Find where the given text appears and provide that cell's center as [X, Y] coordinate. 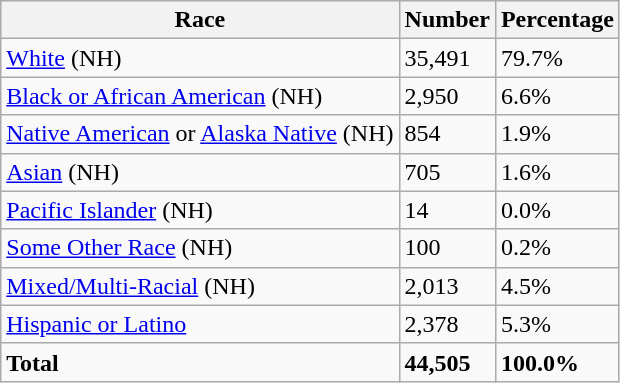
Native American or Alaska Native (NH) [200, 134]
Percentage [557, 20]
1.9% [557, 134]
Hispanic or Latino [200, 324]
0.0% [557, 210]
0.2% [557, 248]
100.0% [557, 362]
854 [447, 134]
1.6% [557, 172]
705 [447, 172]
44,505 [447, 362]
6.6% [557, 96]
2,950 [447, 96]
Race [200, 20]
5.3% [557, 324]
14 [447, 210]
Black or African American (NH) [200, 96]
Total [200, 362]
79.7% [557, 58]
Some Other Race (NH) [200, 248]
2,013 [447, 286]
Asian (NH) [200, 172]
Pacific Islander (NH) [200, 210]
Number [447, 20]
4.5% [557, 286]
Mixed/Multi-Racial (NH) [200, 286]
2,378 [447, 324]
White (NH) [200, 58]
100 [447, 248]
35,491 [447, 58]
